Provide the [x, y] coordinate of the cell's center where the given text is located.  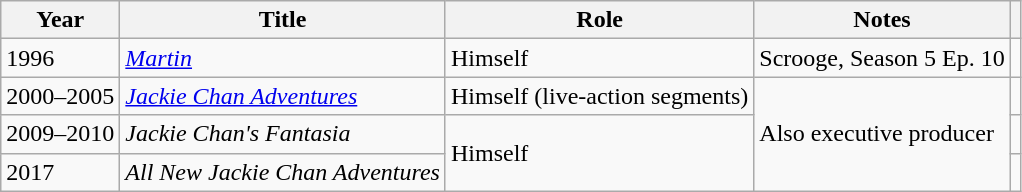
Jackie Chan Adventures [283, 96]
Scrooge, Season 5 Ep. 10 [882, 58]
2009–2010 [60, 134]
Jackie Chan's Fantasia [283, 134]
Title [283, 20]
Martin [283, 58]
Himself (live-action segments) [599, 96]
Year [60, 20]
1996 [60, 58]
Notes [882, 20]
All New Jackie Chan Adventures [283, 172]
Also executive producer [882, 134]
2000–2005 [60, 96]
2017 [60, 172]
Role [599, 20]
